Capture the cell that displays the provided text and extract its (x, y) central coordinate. 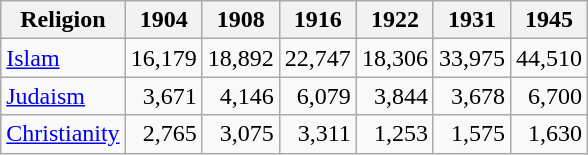
6,079 (318, 96)
16,179 (164, 58)
22,747 (318, 58)
3,311 (318, 134)
18,892 (240, 58)
6,700 (548, 96)
3,671 (164, 96)
1908 (240, 20)
18,306 (394, 58)
3,075 (240, 134)
2,765 (164, 134)
1,630 (548, 134)
33,975 (472, 58)
Christianity (63, 134)
Islam (63, 58)
1945 (548, 20)
1916 (318, 20)
3,844 (394, 96)
3,678 (472, 96)
Judaism (63, 96)
Religion (63, 20)
1,253 (394, 134)
44,510 (548, 58)
1922 (394, 20)
4,146 (240, 96)
1931 (472, 20)
1,575 (472, 134)
1904 (164, 20)
